Determine the (X, Y) coordinate at the center of the cell enclosing the given text.  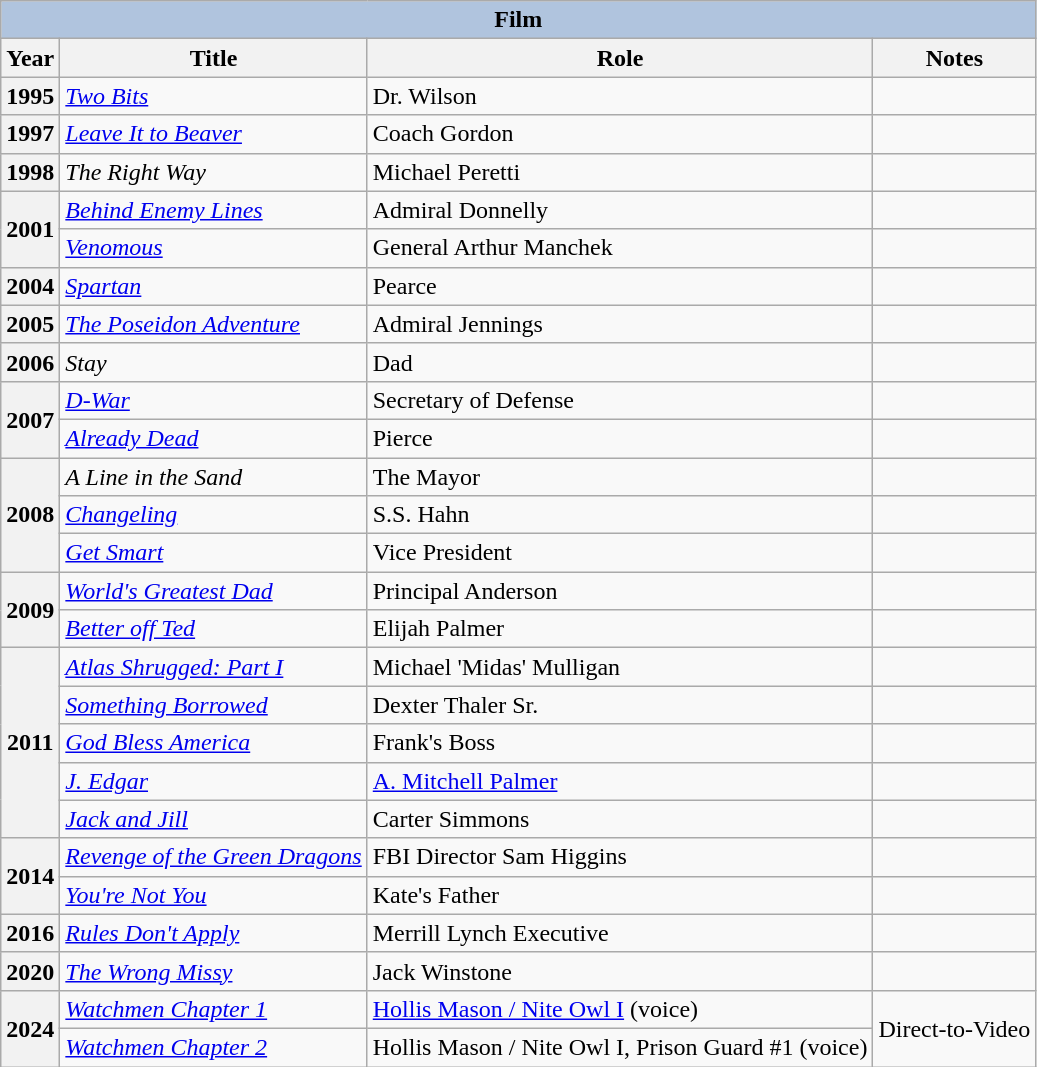
A. Mitchell Palmer (620, 781)
The Poseidon Adventure (214, 324)
2004 (30, 286)
Kate's Father (620, 895)
S.S. Hahn (620, 515)
Notes (954, 58)
Dexter Thaler Sr. (620, 705)
Already Dead (214, 438)
Merrill Lynch Executive (620, 933)
Get Smart (214, 553)
Revenge of the Green Dragons (214, 857)
General Arthur Manchek (620, 248)
Michael Peretti (620, 172)
Jack and Jill (214, 819)
Admiral Donnelly (620, 210)
Frank's Boss (620, 743)
Behind Enemy Lines (214, 210)
2020 (30, 971)
Watchmen Chapter 2 (214, 1047)
D-War (214, 400)
2005 (30, 324)
Dr. Wilson (620, 96)
Rules Don't Apply (214, 933)
The Mayor (620, 477)
World's Greatest Dad (214, 591)
Film (518, 20)
Admiral Jennings (620, 324)
1998 (30, 172)
Principal Anderson (620, 591)
Michael 'Midas' Mulligan (620, 667)
J. Edgar (214, 781)
Stay (214, 362)
Two Bits (214, 96)
2016 (30, 933)
Watchmen Chapter 1 (214, 1009)
Venomous (214, 248)
Something Borrowed (214, 705)
2009 (30, 610)
Year (30, 58)
2011 (30, 743)
2014 (30, 876)
Pierce (620, 438)
2006 (30, 362)
Dad (620, 362)
1995 (30, 96)
2001 (30, 229)
The Right Way (214, 172)
Hollis Mason / Nite Owl I, Prison Guard #1 (voice) (620, 1047)
Role (620, 58)
A Line in the Sand (214, 477)
You're Not You (214, 895)
Elijah Palmer (620, 629)
Secretary of Defense (620, 400)
Better off Ted (214, 629)
1997 (30, 134)
Leave It to Beaver (214, 134)
Hollis Mason / Nite Owl I (voice) (620, 1009)
2007 (30, 419)
Title (214, 58)
2024 (30, 1028)
Jack Winstone (620, 971)
God Bless America (214, 743)
2008 (30, 515)
Coach Gordon (620, 134)
Atlas Shrugged: Part I (214, 667)
Pearce (620, 286)
Carter Simmons (620, 819)
FBI Director Sam Higgins (620, 857)
Changeling (214, 515)
Spartan (214, 286)
Vice President (620, 553)
The Wrong Missy (214, 971)
Direct-to-Video (954, 1028)
